From the cell containing the given text, extract its center point as (X, Y) coordinate. 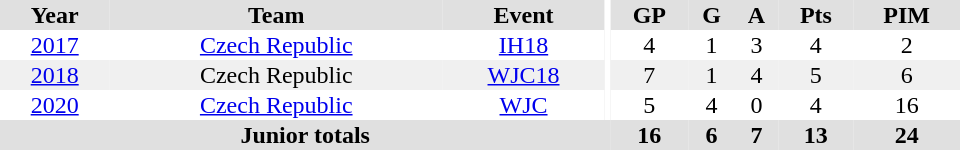
GP (649, 15)
Year (54, 15)
Junior totals (305, 135)
2 (906, 45)
13 (816, 135)
Team (276, 15)
2017 (54, 45)
PIM (906, 15)
2018 (54, 75)
G (711, 15)
WJC (524, 105)
0 (757, 105)
WJC18 (524, 75)
A (757, 15)
Pts (816, 15)
2020 (54, 105)
24 (906, 135)
Event (524, 15)
IH18 (524, 45)
3 (757, 45)
